Identify which cell holds the provided text, then report its [X, Y] central coordinate. 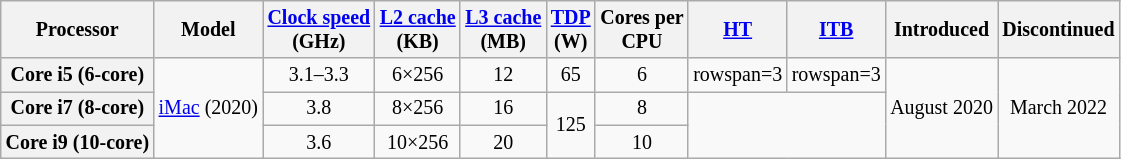
Core i5 (6-core) [78, 76]
20 [503, 142]
3.1–3.3 [319, 76]
8×256 [418, 108]
Processor [78, 30]
125 [570, 126]
16 [503, 108]
6 [642, 76]
Model [208, 30]
L2 cache(KB) [418, 30]
10 [642, 142]
65 [570, 76]
12 [503, 76]
Introduced [941, 30]
Core i9 (10-core) [78, 142]
8 [642, 108]
iMac (2020) [208, 109]
ITB [836, 30]
Clock speed(GHz) [319, 30]
March 2022 [1059, 109]
3.6 [319, 142]
August 2020 [941, 109]
Discontinued [1059, 30]
Core i7 (8-core) [78, 108]
6×256 [418, 76]
HT [737, 30]
Cores perCPU [642, 30]
10×256 [418, 142]
TDP(W) [570, 30]
L3 cache(MB) [503, 30]
3.8 [319, 108]
